Locate the cell with the specified text and output its (X, Y) center coordinate. 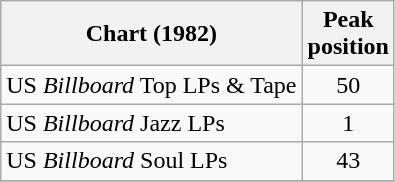
Chart (1982) (152, 34)
US Billboard Top LPs & Tape (152, 85)
50 (348, 85)
Peakposition (348, 34)
US Billboard Jazz LPs (152, 123)
US Billboard Soul LPs (152, 161)
43 (348, 161)
1 (348, 123)
